Scan for the cell matching the given text and deliver its (x, y) coordinate at center. 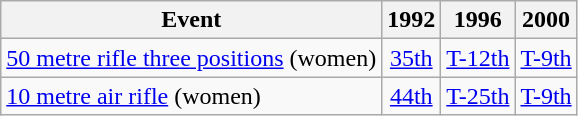
T-25th (478, 96)
1992 (412, 20)
T-12th (478, 58)
1996 (478, 20)
44th (412, 96)
10 metre air rifle (women) (192, 96)
50 metre rifle three positions (women) (192, 58)
2000 (546, 20)
35th (412, 58)
Event (192, 20)
